Determine the (x, y) coordinate at the center of the cell enclosing the given text.  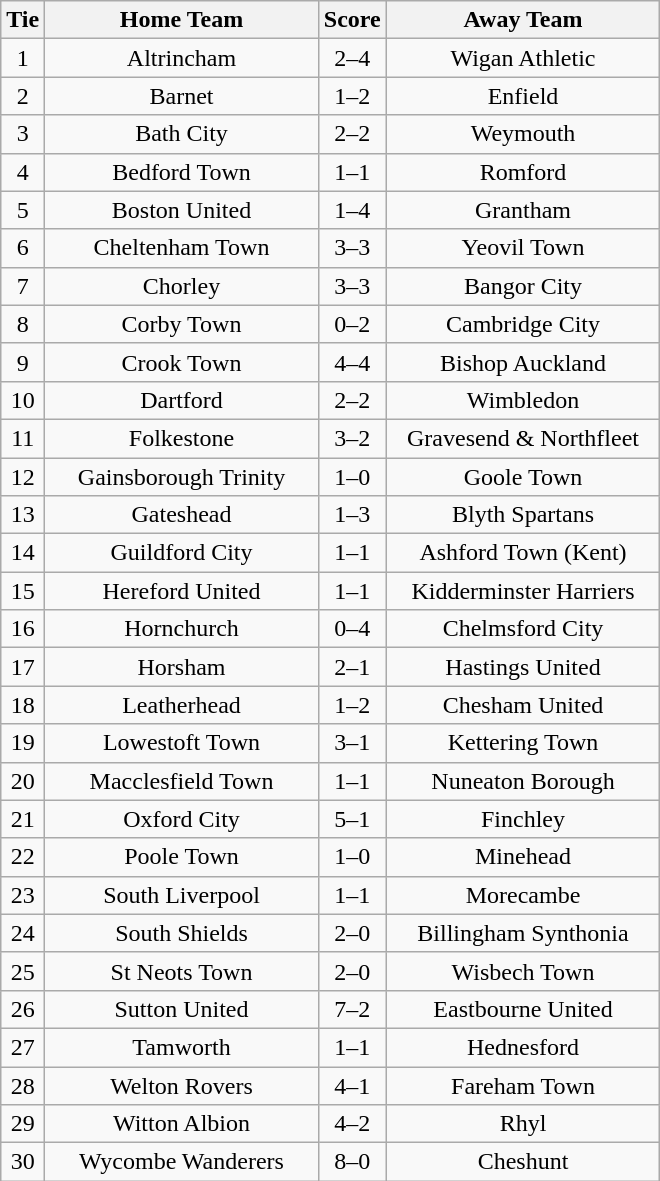
Wycombe Wanderers (182, 1162)
Blyth Spartans (523, 515)
Tie (23, 20)
9 (23, 362)
Gateshead (182, 515)
26 (23, 1009)
3 (23, 134)
Cheltenham Town (182, 248)
Cambridge City (523, 324)
Wigan Athletic (523, 58)
St Neots Town (182, 971)
Hornchurch (182, 629)
Bath City (182, 134)
18 (23, 705)
Barnet (182, 96)
0–4 (352, 629)
4 (23, 172)
Kidderminster Harriers (523, 591)
Goole Town (523, 477)
Morecambe (523, 895)
South Shields (182, 933)
1–3 (352, 515)
29 (23, 1124)
21 (23, 819)
Bangor City (523, 286)
22 (23, 857)
3–1 (352, 743)
Folkestone (182, 438)
14 (23, 553)
Billingham Synthonia (523, 933)
Bishop Auckland (523, 362)
Macclesfield Town (182, 781)
Hednesford (523, 1047)
Enfield (523, 96)
Away Team (523, 20)
7–2 (352, 1009)
12 (23, 477)
2 (23, 96)
Dartford (182, 400)
5–1 (352, 819)
2–4 (352, 58)
4–2 (352, 1124)
6 (23, 248)
Horsham (182, 667)
Chesham United (523, 705)
0–2 (352, 324)
Boston United (182, 210)
Eastbourne United (523, 1009)
16 (23, 629)
Chelmsford City (523, 629)
Hereford United (182, 591)
Oxford City (182, 819)
Sutton United (182, 1009)
1–4 (352, 210)
Home Team (182, 20)
Wimbledon (523, 400)
Ashford Town (Kent) (523, 553)
2–1 (352, 667)
Bedford Town (182, 172)
Weymouth (523, 134)
27 (23, 1047)
Poole Town (182, 857)
Minehead (523, 857)
Wisbech Town (523, 971)
11 (23, 438)
19 (23, 743)
Altrincham (182, 58)
1 (23, 58)
8 (23, 324)
4–1 (352, 1085)
20 (23, 781)
Crook Town (182, 362)
Witton Albion (182, 1124)
Cheshunt (523, 1162)
15 (23, 591)
10 (23, 400)
13 (23, 515)
17 (23, 667)
25 (23, 971)
7 (23, 286)
South Liverpool (182, 895)
Chorley (182, 286)
Nuneaton Borough (523, 781)
30 (23, 1162)
Welton Rovers (182, 1085)
23 (23, 895)
Gravesend & Northfleet (523, 438)
Grantham (523, 210)
5 (23, 210)
Score (352, 20)
3–2 (352, 438)
Rhyl (523, 1124)
28 (23, 1085)
24 (23, 933)
Leatherhead (182, 705)
Fareham Town (523, 1085)
Finchley (523, 819)
Tamworth (182, 1047)
8–0 (352, 1162)
Yeovil Town (523, 248)
Lowestoft Town (182, 743)
Corby Town (182, 324)
Kettering Town (523, 743)
Gainsborough Trinity (182, 477)
Hastings United (523, 667)
4–4 (352, 362)
Guildford City (182, 553)
Romford (523, 172)
